Identify which cell holds the provided text, then report its (X, Y) central coordinate. 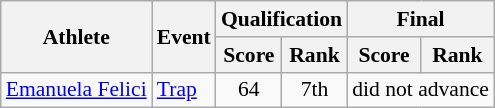
64 (249, 90)
Athlete (76, 36)
Final (420, 19)
Event (184, 36)
Qualification (282, 19)
7th (314, 90)
Emanuela Felici (76, 90)
did not advance (420, 90)
Trap (184, 90)
